Extract the [X, Y] coordinate from the center of the cell holding the provided text.  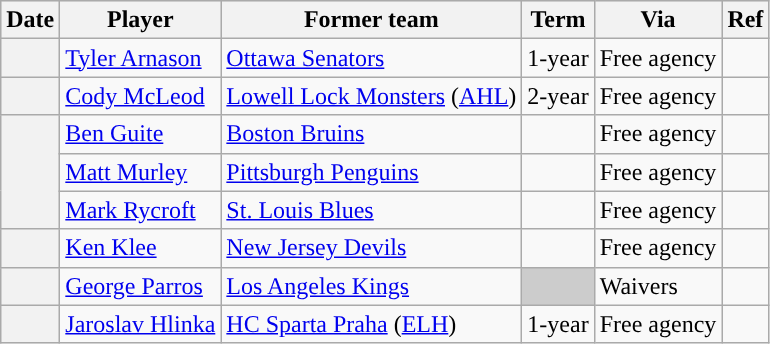
St. Louis Blues [372, 210]
Date [30, 20]
Via [658, 20]
Waivers [658, 286]
Ref [746, 20]
Pittsburgh Penguins [372, 172]
Jaroslav Hlinka [140, 324]
George Parros [140, 286]
New Jersey Devils [372, 248]
Cody McLeod [140, 96]
Tyler Arnason [140, 58]
Term [558, 20]
Mark Rycroft [140, 210]
Matt Murley [140, 172]
Former team [372, 20]
Ottawa Senators [372, 58]
2-year [558, 96]
Ken Klee [140, 248]
Boston Bruins [372, 134]
Lowell Lock Monsters (AHL) [372, 96]
Player [140, 20]
Ben Guite [140, 134]
HC Sparta Praha (ELH) [372, 324]
Los Angeles Kings [372, 286]
